Detect which cell encompasses the target text, then output its (X, Y) center coordinate. 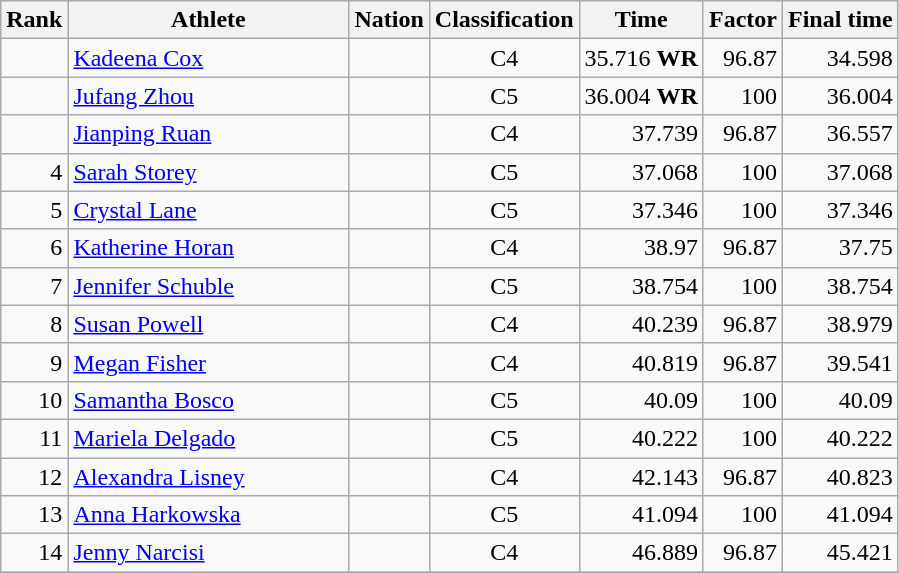
8 (34, 324)
Athlete (208, 20)
36.004 (841, 96)
45.421 (841, 553)
36.557 (841, 134)
Factor (742, 20)
Sarah Storey (208, 172)
Jufang Zhou (208, 96)
Megan Fisher (208, 362)
40.239 (641, 324)
Kadeena Cox (208, 58)
Classification (504, 20)
14 (34, 553)
38.979 (841, 324)
36.004 WR (641, 96)
37.75 (841, 248)
Katherine Horan (208, 248)
40.823 (841, 477)
42.143 (641, 477)
34.598 (841, 58)
4 (34, 172)
Crystal Lane (208, 210)
Mariela Delgado (208, 438)
Alexandra Lisney (208, 477)
Nation (389, 20)
37.739 (641, 134)
Jianping Ruan (208, 134)
Final time (841, 20)
13 (34, 515)
39.541 (841, 362)
5 (34, 210)
46.889 (641, 553)
Anna Harkowska (208, 515)
35.716 WR (641, 58)
7 (34, 286)
Samantha Bosco (208, 400)
Susan Powell (208, 324)
Time (641, 20)
38.97 (641, 248)
11 (34, 438)
9 (34, 362)
6 (34, 248)
Rank (34, 20)
12 (34, 477)
Jenny Narcisi (208, 553)
40.819 (641, 362)
10 (34, 400)
Jennifer Schuble (208, 286)
